Output the [X, Y] coordinate of the center of the cell containing the given text.  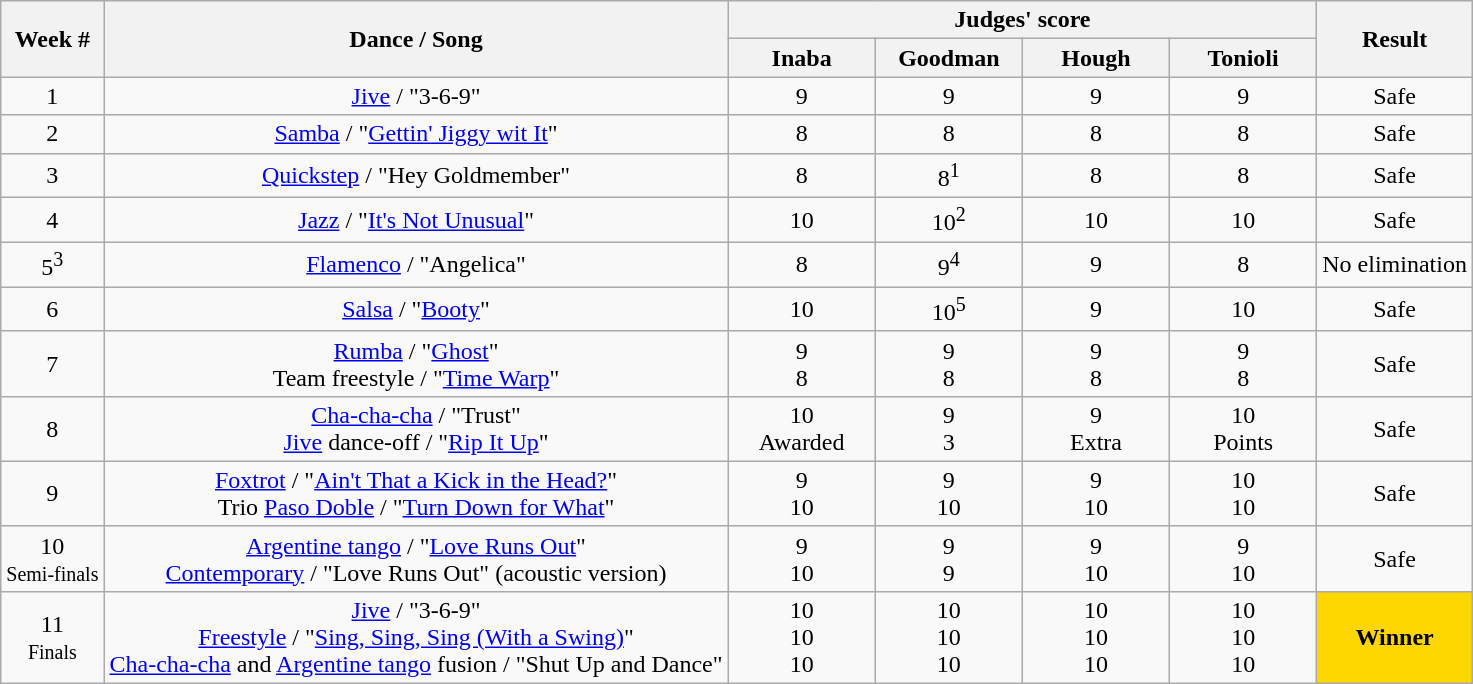
Jive / "3-6-9"Freestyle / "Sing, Sing, Sing (With a Swing)"Cha-cha-cha and Argentine tango fusion / "Shut Up and Dance" [416, 637]
1010 [1244, 494]
1 [52, 96]
Salsa / "Booty" [416, 310]
6 [52, 310]
94 [948, 264]
Rumba / "Ghost"Team freestyle / "Time Warp" [416, 364]
Inaba [802, 58]
102 [948, 220]
Judges' score [1022, 20]
53 [52, 264]
10Points [1244, 428]
Samba / "Gettin' Jiggy wit It" [416, 134]
Foxtrot / "Ain't That a Kick in the Head?"Trio Paso Doble / "Turn Down for What" [416, 494]
10Awarded [802, 428]
Hough [1096, 58]
No elimination [1395, 264]
Week # [52, 39]
105 [948, 310]
Dance / Song [416, 39]
Flamenco / "Angelica" [416, 264]
9Extra [1096, 428]
10Semi-finals [52, 558]
4 [52, 220]
Jive / "3-6-9" [416, 96]
Jazz / "It's Not Unusual" [416, 220]
Cha-cha-cha / "Trust"Jive dance-off / "Rip It Up" [416, 428]
Quickstep / "Hey Goldmember" [416, 176]
93 [948, 428]
2 [52, 134]
Goodman [948, 58]
Argentine tango / "Love Runs Out"Contemporary / "Love Runs Out" (acoustic version) [416, 558]
99 [948, 558]
Winner [1395, 637]
Tonioli [1244, 58]
11Finals [52, 637]
3 [52, 176]
81 [948, 176]
Result [1395, 39]
7 [52, 364]
